Locate the cell with the specified text and output its [x, y] center coordinate. 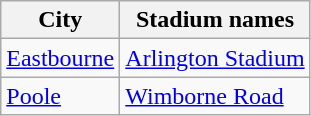
Stadium names [215, 20]
Poole [60, 96]
Wimborne Road [215, 96]
Eastbourne [60, 58]
City [60, 20]
Arlington Stadium [215, 58]
